Provide the (X, Y) coordinate of the cell's center where the given text is located.  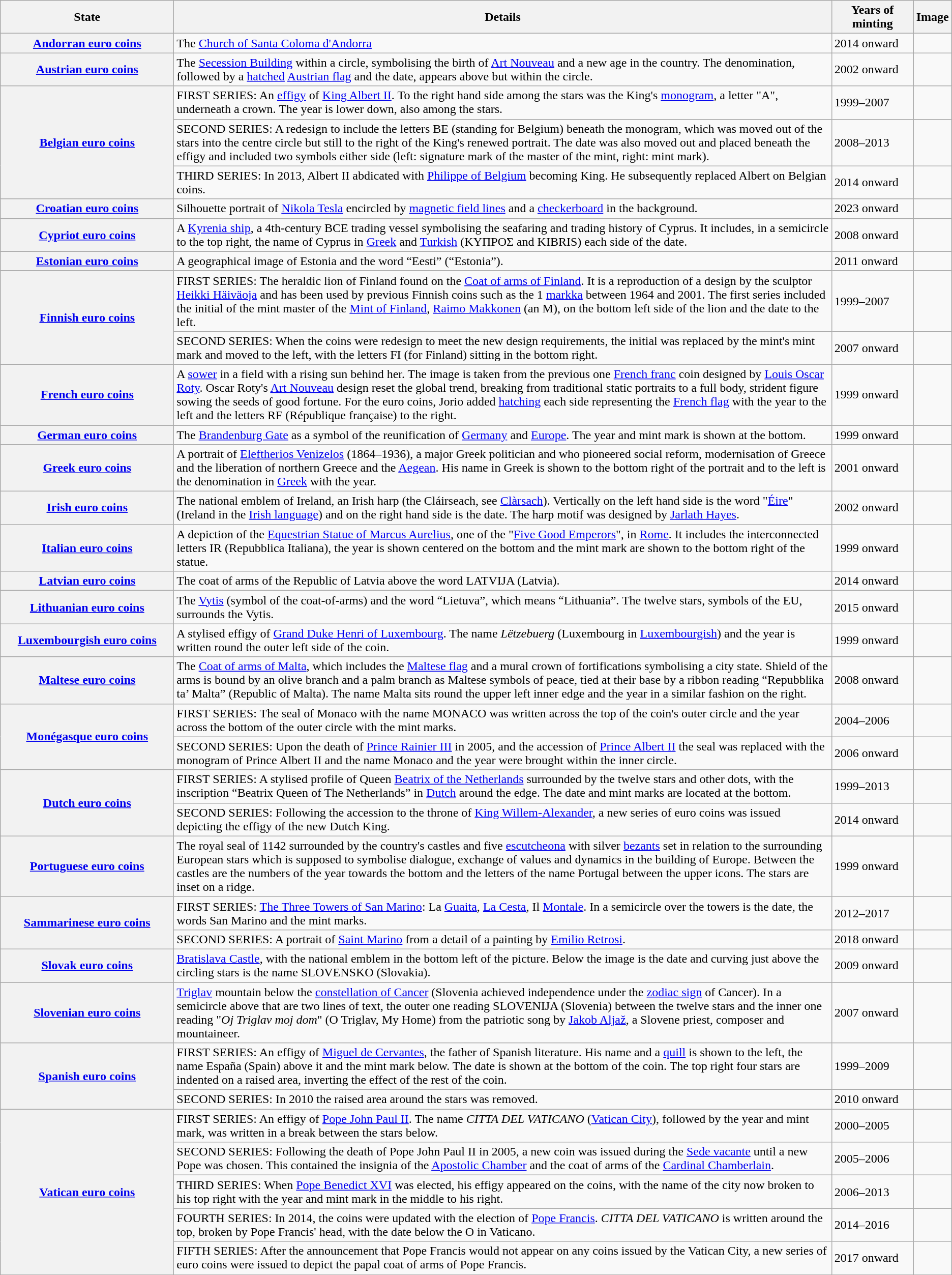
Silhouette portrait of Nikola Tesla encircled by magnetic field lines and a checkerboard in the background. (502, 209)
State (87, 17)
2008–2013 (873, 142)
2023 onward (873, 209)
Sammarinese euro coins (87, 923)
Belgian euro coins (87, 142)
1999–2013 (873, 787)
Finnish euro coins (87, 317)
A geographical image of Estonia and the word “Eesti” (“Estonia”). (502, 261)
Dutch euro coins (87, 803)
Years of minting (873, 17)
Slovak euro coins (87, 966)
Vatican euro coins (87, 1192)
Slovenian euro coins (87, 1012)
Luxembourgish euro coins (87, 640)
German euro coins (87, 435)
Latvian euro coins (87, 581)
SECOND SERIES: A portrait of Saint Marino from a detail of a painting by Emilio Retrosi. (502, 939)
1999–2009 (873, 1066)
2014–2016 (873, 1225)
Irish euro coins (87, 508)
Lithuanian euro coins (87, 607)
2005–2006 (873, 1159)
2006–2013 (873, 1192)
2000–2005 (873, 1125)
2006 onward (873, 753)
Cypriot euro coins (87, 235)
2015 onward (873, 607)
Portuguese euro coins (87, 866)
Image (933, 17)
2017 onward (873, 1258)
2009 onward (873, 966)
Estonian euro coins (87, 261)
Croatian euro coins (87, 209)
2010 onward (873, 1099)
The Vytis (symbol of the coat-of-arms) and the word “Lietuva”, which means “Lithuania”. The twelve stars, symbols of the EU, surrounds the Vytis. (502, 607)
The Brandenburg Gate as a symbol of the reunification of Germany and Europe. The year and mint mark is shown at the bottom. (502, 435)
The Church of Santa Coloma d'Andorra (502, 43)
THIRD SERIES: In 2013, Albert II abdicated with Philippe of Belgium becoming King. He subsequently replaced Albert on Belgian coins. (502, 182)
French euro coins (87, 395)
The coat of arms of the Republic of Latvia above the word LATVIJA (Latvia). (502, 581)
2012–2017 (873, 913)
Italian euro coins (87, 548)
Greek euro coins (87, 468)
Spanish euro coins (87, 1076)
2018 onward (873, 939)
Maltese euro coins (87, 680)
Monégasque euro coins (87, 737)
2004–2006 (873, 720)
2011 onward (873, 261)
Andorran euro coins (87, 43)
Details (502, 17)
2001 onward (873, 468)
Austrian euro coins (87, 69)
SECOND SERIES: In 2010 the raised area around the stars was removed. (502, 1099)
